Return (x, y) of the center of cell containing provided text 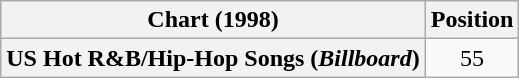
US Hot R&B/Hip-Hop Songs (Billboard) (213, 58)
Chart (1998) (213, 20)
55 (472, 58)
Position (472, 20)
